Extract the (x, y) coordinate from the center of the cell holding the provided text.  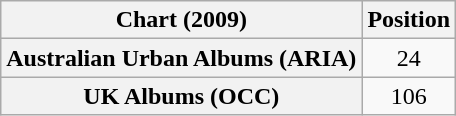
Australian Urban Albums (ARIA) (182, 58)
UK Albums (OCC) (182, 96)
24 (409, 58)
Chart (2009) (182, 20)
106 (409, 96)
Position (409, 20)
